Return the (X, Y) coordinate for the center point of the cell that contains the specified text.  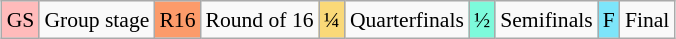
R16 (177, 20)
Semifinals (546, 20)
Round of 16 (260, 20)
GS (21, 20)
Final (648, 20)
½ (482, 20)
Quarterfinals (407, 20)
Group stage (96, 20)
¼ (332, 20)
F (609, 20)
